Return the [X, Y] coordinate for the center point of the cell that contains the specified text.  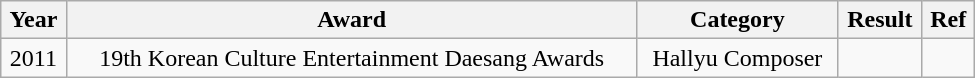
19th Korean Culture Entertainment Daesang Awards [352, 58]
Result [880, 20]
Award [352, 20]
Hallyu Composer [737, 58]
2011 [34, 58]
Year [34, 20]
Category [737, 20]
Ref [948, 20]
